Search for the cell housing the specified text and yield its (x, y) center coordinate. 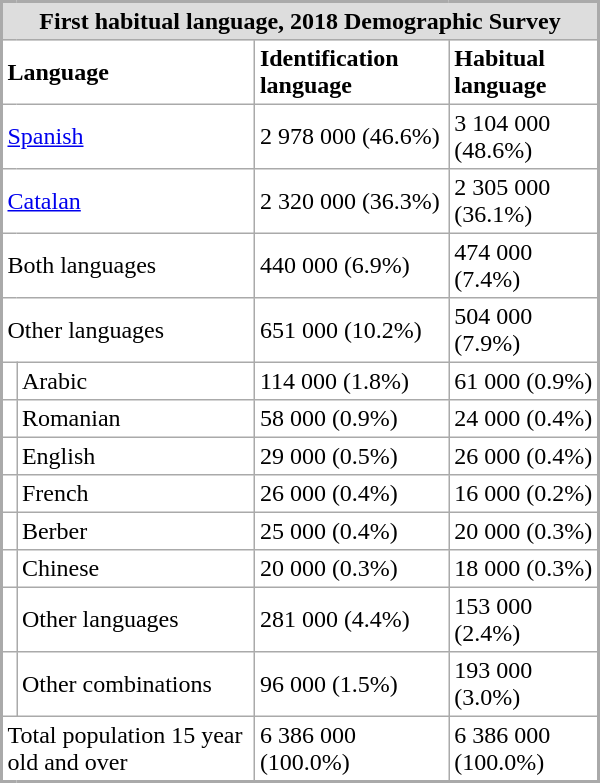
440 000 (6.9%) (352, 265)
193 000 (3.0%) (524, 684)
Catalan (128, 201)
Identification language (352, 72)
18 000 (0.3%) (524, 569)
Both languages (128, 265)
25 000 (0.4%) (352, 531)
Habitual language (524, 72)
504 000 (7.9%) (524, 330)
281 000 (4.4%) (352, 619)
French (136, 494)
474 000 (7.4%) (524, 265)
114 000 (1.8%) (352, 381)
Romanian (136, 419)
153 000 (2.4%) (524, 619)
2 320 000 (36.3%) (352, 201)
Chinese (136, 569)
651 000 (10.2%) (352, 330)
Arabic (136, 381)
Total population 15 year old and over (128, 748)
Berber (136, 531)
16 000 (0.2%) (524, 494)
24 000 (0.4%) (524, 419)
29 000 (0.5%) (352, 456)
First habitual language, 2018 Demographic Survey (300, 21)
96 000 (1.5%) (352, 684)
58 000 (0.9%) (352, 419)
English (136, 456)
2 305 000 (36.1%) (524, 201)
Spanish (128, 136)
2 978 000 (46.6%) (352, 136)
61 000 (0.9%) (524, 381)
Other combinations (136, 684)
3 104 000 (48.6%) (524, 136)
Language (128, 72)
